Return [X, Y] of the center of cell containing provided text 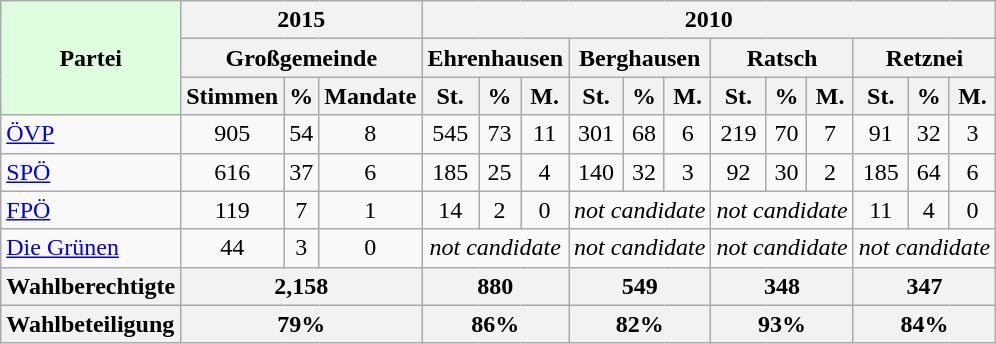
545 [450, 134]
8 [370, 134]
54 [302, 134]
82% [640, 324]
Wahlberechtigte [91, 286]
Wahlbeteiligung [91, 324]
347 [924, 286]
68 [644, 134]
14 [450, 210]
Die Grünen [91, 248]
880 [496, 286]
93% [782, 324]
37 [302, 172]
91 [880, 134]
64 [928, 172]
616 [232, 172]
73 [499, 134]
301 [596, 134]
FPÖ [91, 210]
119 [232, 210]
905 [232, 134]
140 [596, 172]
Ehrenhausen [496, 58]
84% [924, 324]
2015 [302, 20]
Retznei [924, 58]
348 [782, 286]
SPÖ [91, 172]
219 [738, 134]
1 [370, 210]
44 [232, 248]
79% [302, 324]
Partei [91, 58]
86% [496, 324]
Mandate [370, 96]
Berghausen [640, 58]
ÖVP [91, 134]
70 [786, 134]
2010 [709, 20]
92 [738, 172]
2,158 [302, 286]
Stimmen [232, 96]
30 [786, 172]
549 [640, 286]
25 [499, 172]
Ratsch [782, 58]
Großgemeinde [302, 58]
